Provide the (X, Y) coordinate of the cell's center where the given text is located.  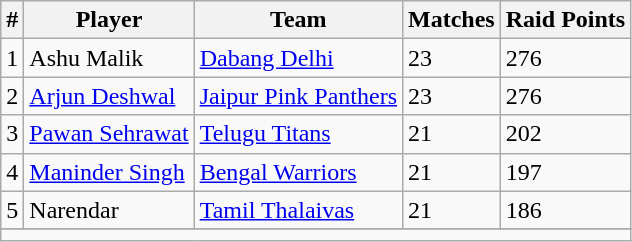
Arjun Deshwal (109, 96)
Matches (452, 20)
5 (12, 210)
# (12, 20)
Ashu Malik (109, 58)
2 (12, 96)
Bengal Warriors (298, 172)
202 (565, 134)
Team (298, 20)
4 (12, 172)
Dabang Delhi (298, 58)
Tamil Thalaivas (298, 210)
Telugu Titans (298, 134)
197 (565, 172)
Maninder Singh (109, 172)
1 (12, 58)
186 (565, 210)
Pawan Sehrawat (109, 134)
Jaipur Pink Panthers (298, 96)
Narendar (109, 210)
Raid Points (565, 20)
3 (12, 134)
Player (109, 20)
